Extract the (x, y) coordinate from the center of the cell holding the provided text.  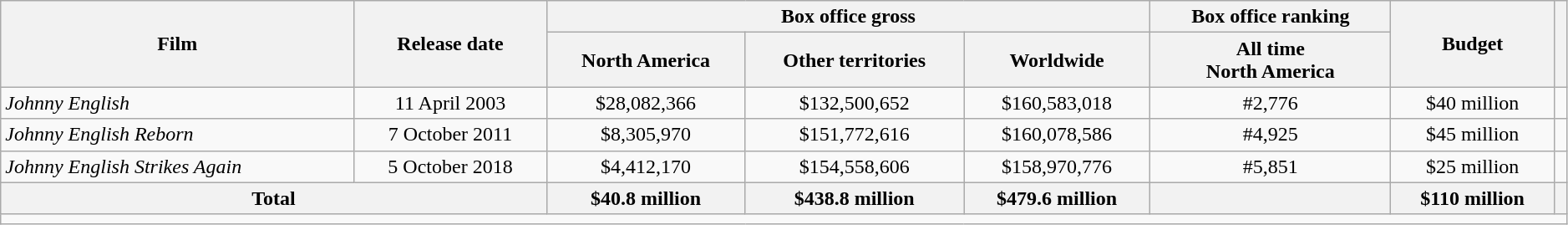
Johnny English Strikes Again (177, 166)
$25 million (1472, 166)
$110 million (1472, 198)
#5,851 (1271, 166)
Other territories (855, 60)
$8,305,970 (645, 135)
Johnny English Reborn (177, 135)
Budget (1472, 43)
$160,583,018 (1058, 103)
#2,776 (1271, 103)
All timeNorth America (1271, 60)
Box office ranking (1271, 17)
11 April 2003 (451, 103)
$4,412,170 (645, 166)
$45 million (1472, 135)
$438.8 million (855, 198)
$151,772,616 (855, 135)
Release date (451, 43)
$40 million (1472, 103)
Box office gross (848, 17)
$28,082,366 (645, 103)
$132,500,652 (855, 103)
$40.8 million (645, 198)
$160,078,586 (1058, 135)
7 October 2011 (451, 135)
Total (274, 198)
$154,558,606 (855, 166)
$479.6 million (1058, 198)
North America (645, 60)
Johnny English (177, 103)
Worldwide (1058, 60)
$158,970,776 (1058, 166)
#4,925 (1271, 135)
Film (177, 43)
5 October 2018 (451, 166)
